From the cell containing the given text, extract its center point as [X, Y] coordinate. 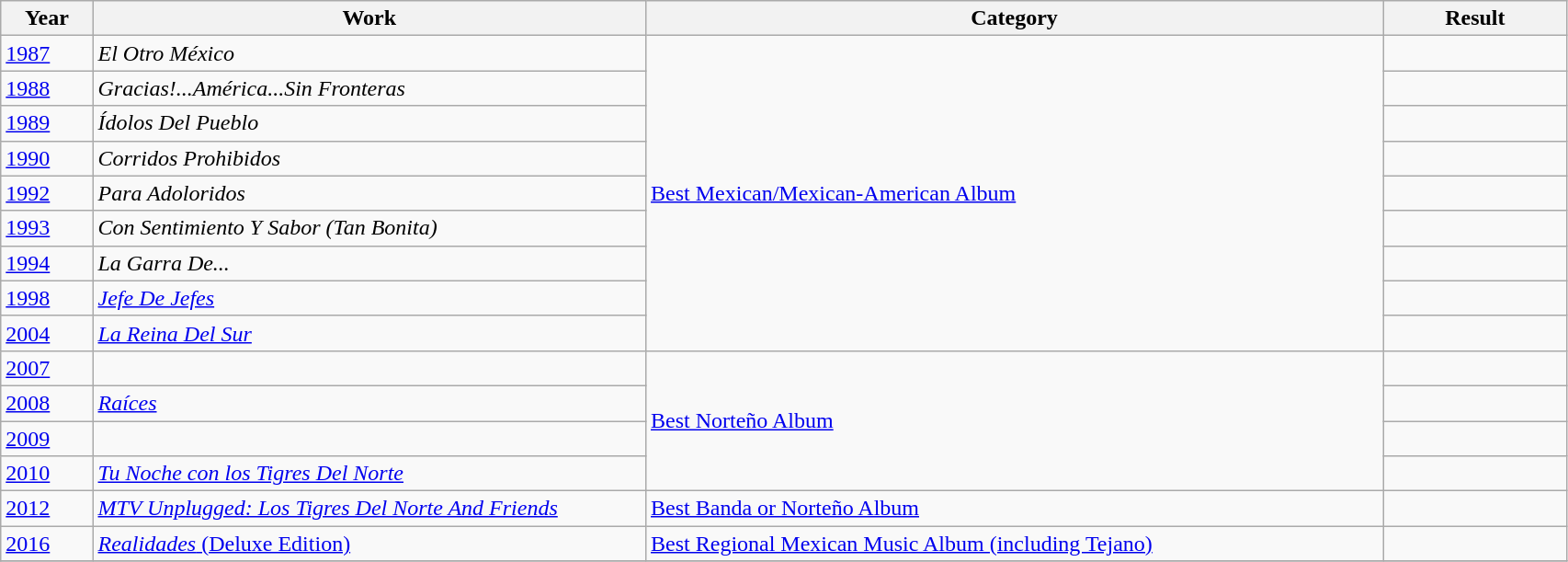
Best Banda or Norteño Album [1015, 509]
2009 [47, 439]
2010 [47, 474]
1993 [47, 228]
Ídolos Del Pueblo [369, 123]
1987 [47, 53]
Gracias!...América...Sin Fronteras [369, 88]
La Garra De... [369, 263]
1989 [47, 123]
Tu Noche con los Tigres Del Norte [369, 474]
2004 [47, 333]
1994 [47, 263]
2016 [47, 544]
1988 [47, 88]
Year [47, 18]
MTV Unplugged: Los Tigres Del Norte And Friends [369, 509]
Best Mexican/Mexican-American Album [1015, 193]
2008 [47, 403]
La Reina Del Sur [369, 333]
1992 [47, 193]
Best Regional Mexican Music Album (including Tejano) [1015, 544]
Result [1476, 18]
Best Norteño Album [1015, 420]
Work [369, 18]
Category [1015, 18]
2012 [47, 509]
2007 [47, 368]
Raíces [369, 403]
Para Adoloridos [369, 193]
1998 [47, 298]
El Otro México [369, 53]
1990 [47, 158]
Jefe De Jefes [369, 298]
Con Sentimiento Y Sabor (Tan Bonita) [369, 228]
Corridos Prohibidos [369, 158]
Realidades (Deluxe Edition) [369, 544]
